Identify which cell holds the provided text, then report its (X, Y) central coordinate. 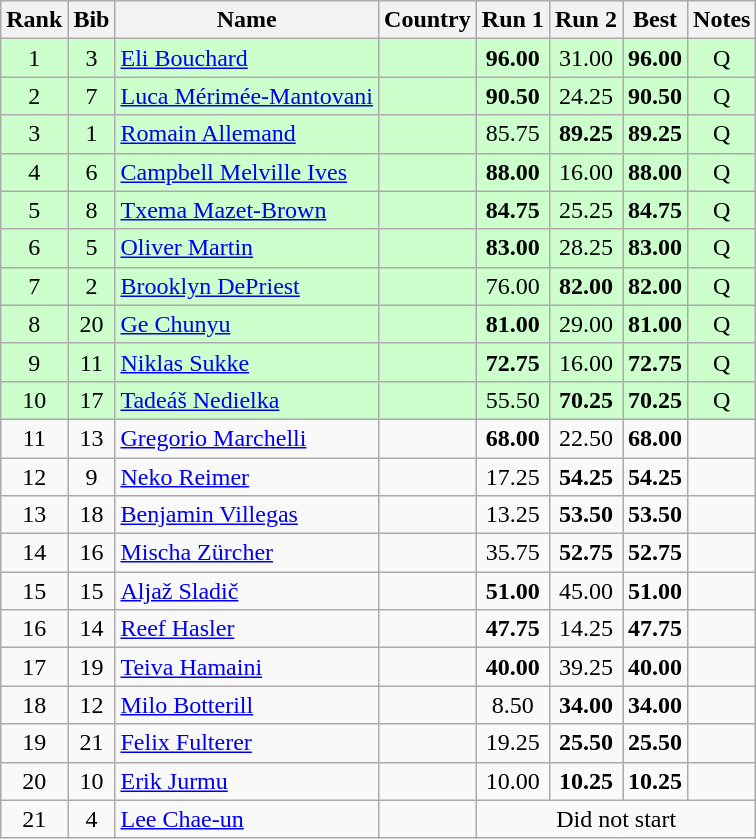
Erik Jurmu (247, 781)
Did not start (616, 819)
Brooklyn DePriest (247, 286)
Milo Botterill (247, 705)
19.25 (512, 743)
Ge Chunyu (247, 324)
10.00 (512, 781)
14.25 (586, 629)
76.00 (512, 286)
Campbell Melville Ives (247, 172)
Felix Fulterer (247, 743)
22.50 (586, 438)
Name (247, 20)
Txema Mazet-Brown (247, 210)
Oliver Martin (247, 248)
25.25 (586, 210)
Eli Bouchard (247, 58)
85.75 (512, 134)
Luca Mérimée-Mantovani (247, 96)
17.25 (512, 477)
8.50 (512, 705)
Mischa Zürcher (247, 553)
Benjamin Villegas (247, 515)
Notes (722, 20)
35.75 (512, 553)
45.00 (586, 591)
55.50 (512, 400)
Rank (34, 20)
Best (654, 20)
39.25 (586, 667)
Romain Allemand (247, 134)
Teiva Hamaini (247, 667)
Niklas Sukke (247, 362)
28.25 (586, 248)
Aljaž Sladič (247, 591)
Neko Reimer (247, 477)
29.00 (586, 324)
13.25 (512, 515)
Country (428, 20)
Reef Hasler (247, 629)
Bib (92, 20)
Run 2 (586, 20)
Run 1 (512, 20)
24.25 (586, 96)
Tadeáš Nedielka (247, 400)
Gregorio Marchelli (247, 438)
Lee Chae-un (247, 819)
31.00 (586, 58)
